Pinpoint the cell where the given text exists, returning its [X, Y] midpoint coordinate. 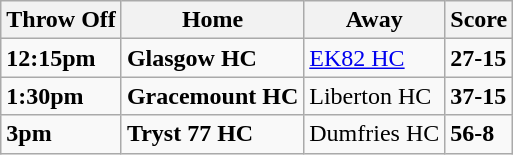
Tryst 77 HC [212, 134]
Dumfries HC [374, 134]
27-15 [479, 58]
Away [374, 20]
Home [212, 20]
Gracemount HC [212, 96]
Throw Off [62, 20]
Glasgow HC [212, 58]
EK82 HC [374, 58]
37-15 [479, 96]
Score [479, 20]
1:30pm [62, 96]
12:15pm [62, 58]
56-8 [479, 134]
Liberton HC [374, 96]
3pm [62, 134]
